From the cell containing the given text, extract its center point as (x, y) coordinate. 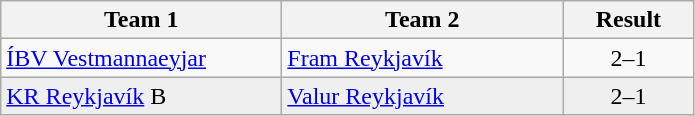
Result (628, 20)
Valur Reykjavík (422, 96)
Team 1 (142, 20)
KR Reykjavík B (142, 96)
ÍBV Vestmannaeyjar (142, 58)
Team 2 (422, 20)
Fram Reykjavík (422, 58)
